Find where the given text appears and provide that cell's center as (x, y) coordinate. 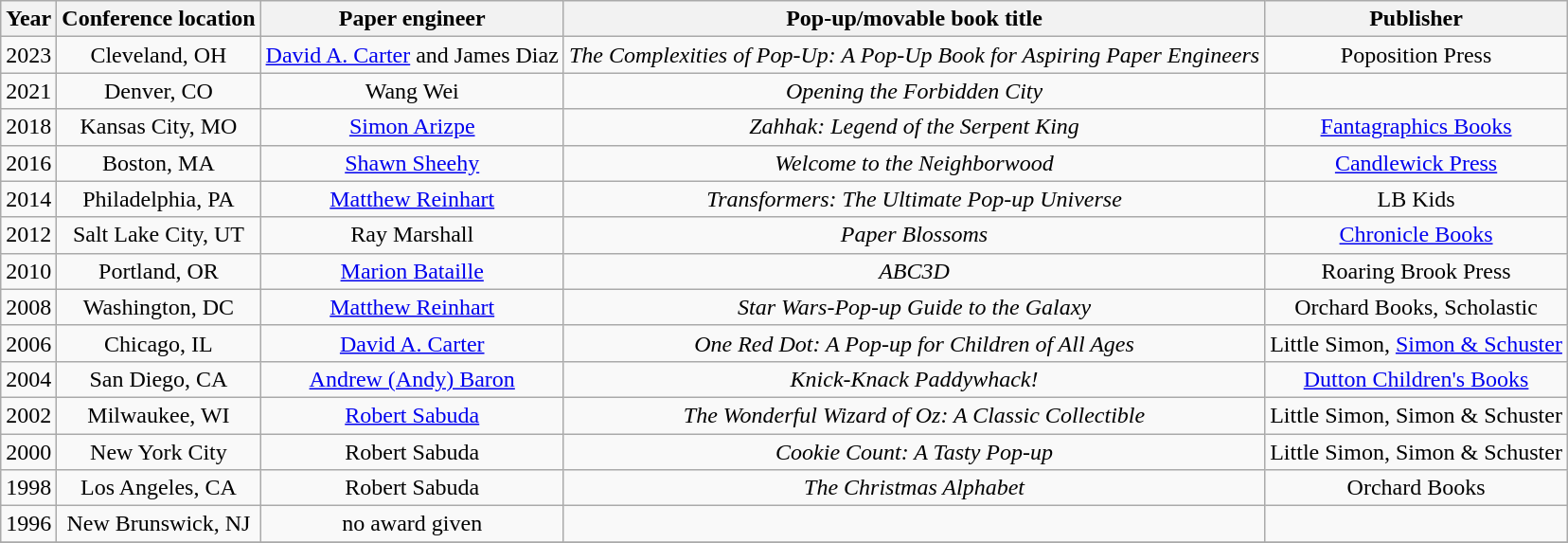
David A. Carter and James Diaz (412, 55)
Knick-Knack Paddywhack! (914, 379)
Wang Wei (412, 91)
2004 (28, 379)
David A. Carter (412, 343)
2012 (28, 235)
Orchard Books (1417, 488)
2014 (28, 199)
2010 (28, 271)
One Red Dot: A Pop-up for Children of All Ages (914, 343)
Boston, MA (159, 163)
2002 (28, 415)
New Brunswick, NJ (159, 524)
Transformers: The Ultimate Pop-up Universe (914, 199)
Dutton Children's Books (1417, 379)
Chronicle Books (1417, 235)
Los Angeles, CA (159, 488)
Washington, DC (159, 307)
Welcome to the Neighborwood (914, 163)
Cookie Count: A Tasty Pop-up (914, 452)
Zahhak: Legend of the Serpent King (914, 127)
ABC3D (914, 271)
Pop-up/movable book title (914, 19)
Ray Marshall (412, 235)
Candlewick Press (1417, 163)
Paper Blossoms (914, 235)
Orchard Books, Scholastic (1417, 307)
Publisher (1417, 19)
Kansas City, MO (159, 127)
Opening the Forbidden City (914, 91)
Roaring Brook Press (1417, 271)
The Complexities of Pop-Up: A Pop-Up Book for Aspiring Paper Engineers (914, 55)
2008 (28, 307)
LB Kids (1417, 199)
no award given (412, 524)
Chicago, IL (159, 343)
Year (28, 19)
Philadelphia, PA (159, 199)
Poposition Press (1417, 55)
Salt Lake City, UT (159, 235)
Star Wars-Pop-up Guide to the Galaxy (914, 307)
Fantagraphics Books (1417, 127)
The Christmas Alphabet (914, 488)
Marion Bataille (412, 271)
Andrew (Andy) Baron (412, 379)
New York City (159, 452)
1998 (28, 488)
Paper engineer (412, 19)
Portland, OR (159, 271)
2021 (28, 91)
Simon Arizpe (412, 127)
Shawn Sheehy (412, 163)
2023 (28, 55)
2006 (28, 343)
2016 (28, 163)
Conference location (159, 19)
1996 (28, 524)
2018 (28, 127)
Denver, CO (159, 91)
Milwaukee, WI (159, 415)
2000 (28, 452)
Cleveland, OH (159, 55)
The Wonderful Wizard of Oz: A Classic Collectible (914, 415)
San Diego, CA (159, 379)
